Return (X, Y) of the center of cell containing provided text 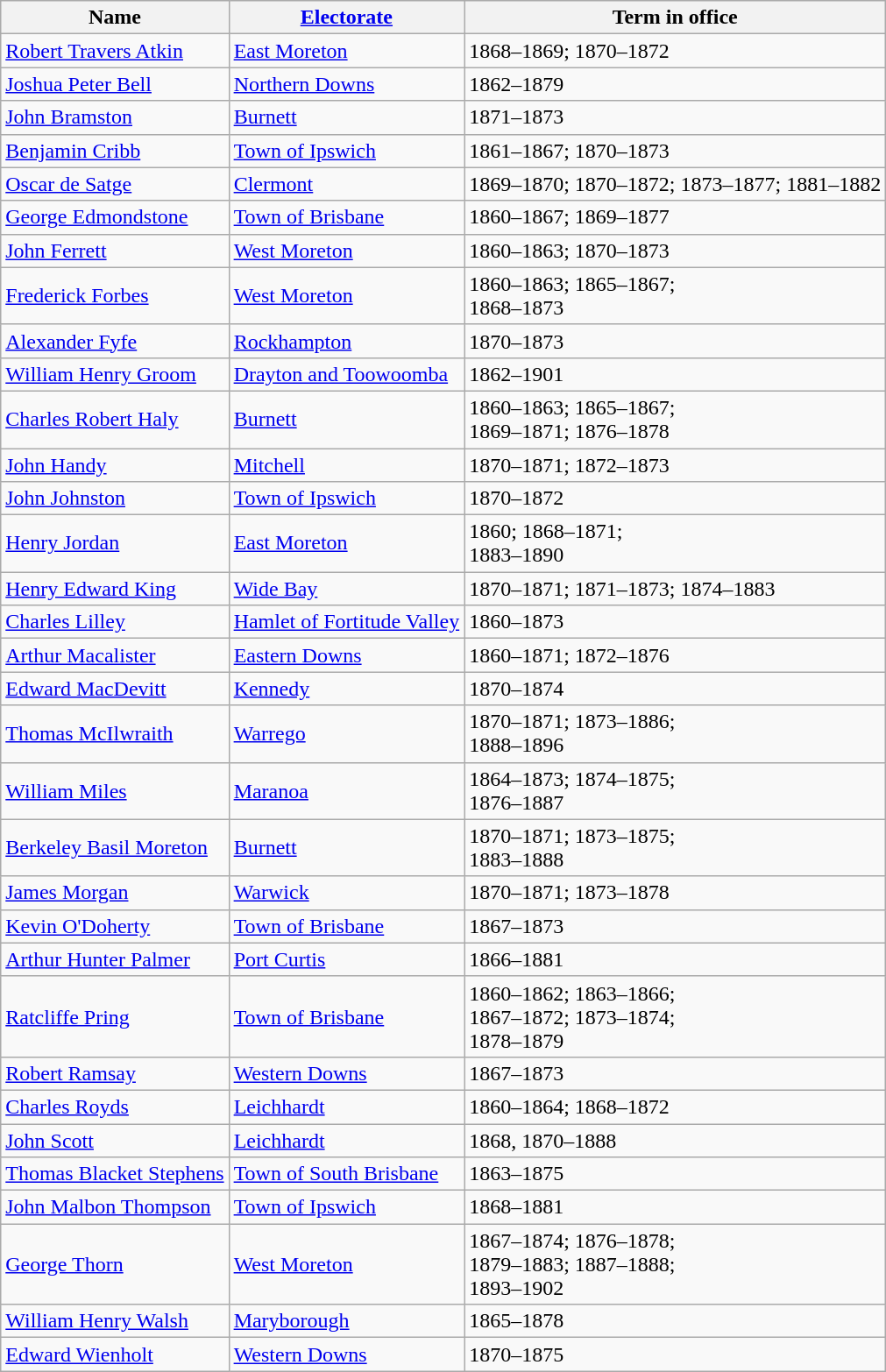
1860–1862; 1863–1866;1867–1872; 1873–1874;1878–1879 (675, 1016)
1863–1875 (675, 1174)
1870–1875 (675, 1354)
1862–1901 (675, 374)
John Scott (115, 1140)
Kevin O'Doherty (115, 926)
1870–1871; 1873–1875;1883–1888 (675, 848)
Maryborough (347, 1321)
Frederick Forbes (115, 296)
Wide Bay (347, 589)
Charles Royds (115, 1107)
1869–1870; 1870–1872; 1873–1877; 1881–1882 (675, 184)
Benjamin Cribb (115, 151)
James Morgan (115, 893)
1864–1873; 1874–1875;1876–1887 (675, 790)
John Malbon Thompson (115, 1207)
Hamlet of Fortitude Valley (347, 622)
John Johnston (115, 499)
Edward MacDevitt (115, 689)
Alexander Fyfe (115, 341)
Charles Robert Haly (115, 419)
Thomas Blacket Stephens (115, 1174)
Charles Lilley (115, 622)
Drayton and Toowoomba (347, 374)
William Miles (115, 790)
1870–1871; 1871–1873; 1874–1883 (675, 589)
1866–1881 (675, 959)
Warrego (347, 734)
1868–1869; 1870–1872 (675, 51)
1860; 1868–1871;1883–1890 (675, 543)
1860–1871; 1872–1876 (675, 655)
Name (115, 18)
1860–1863; 1870–1873 (675, 251)
1862–1879 (675, 84)
George Thorn (115, 1264)
Arthur Hunter Palmer (115, 959)
1860–1867; 1869–1877 (675, 217)
Robert Ramsay (115, 1073)
1860–1863; 1865–1867;1869–1871; 1876–1878 (675, 419)
1870–1871; 1873–1886;1888–1896 (675, 734)
Eastern Downs (347, 655)
Robert Travers Atkin (115, 51)
1870–1871; 1872–1873 (675, 465)
1870–1871; 1873–1878 (675, 893)
1860–1864; 1868–1872 (675, 1107)
Warwick (347, 893)
Henry Jordan (115, 543)
John Bramston (115, 117)
1870–1874 (675, 689)
George Edmondstone (115, 217)
Arthur Macalister (115, 655)
Mitchell (347, 465)
1871–1873 (675, 117)
Thomas McIlwraith (115, 734)
1860–1873 (675, 622)
John Ferrett (115, 251)
1865–1878 (675, 1321)
Berkeley Basil Moreton (115, 848)
1868–1881 (675, 1207)
Term in office (675, 18)
1867–1874; 1876–1878;1879–1883; 1887–1888;1893–1902 (675, 1264)
1860–1863; 1865–1867;1868–1873 (675, 296)
Port Curtis (347, 959)
1868, 1870–1888 (675, 1140)
Oscar de Satge (115, 184)
1870–1872 (675, 499)
William Henry Groom (115, 374)
William Henry Walsh (115, 1321)
1870–1873 (675, 341)
Ratcliffe Pring (115, 1016)
Maranoa (347, 790)
Rockhampton (347, 341)
Electorate (347, 18)
Henry Edward King (115, 589)
Town of South Brisbane (347, 1174)
Kennedy (347, 689)
Edward Wienholt (115, 1354)
Joshua Peter Bell (115, 84)
Northern Downs (347, 84)
John Handy (115, 465)
Clermont (347, 184)
1861–1867; 1870–1873 (675, 151)
